Provide the [x, y] coordinate of the cell's center where the given text is located.  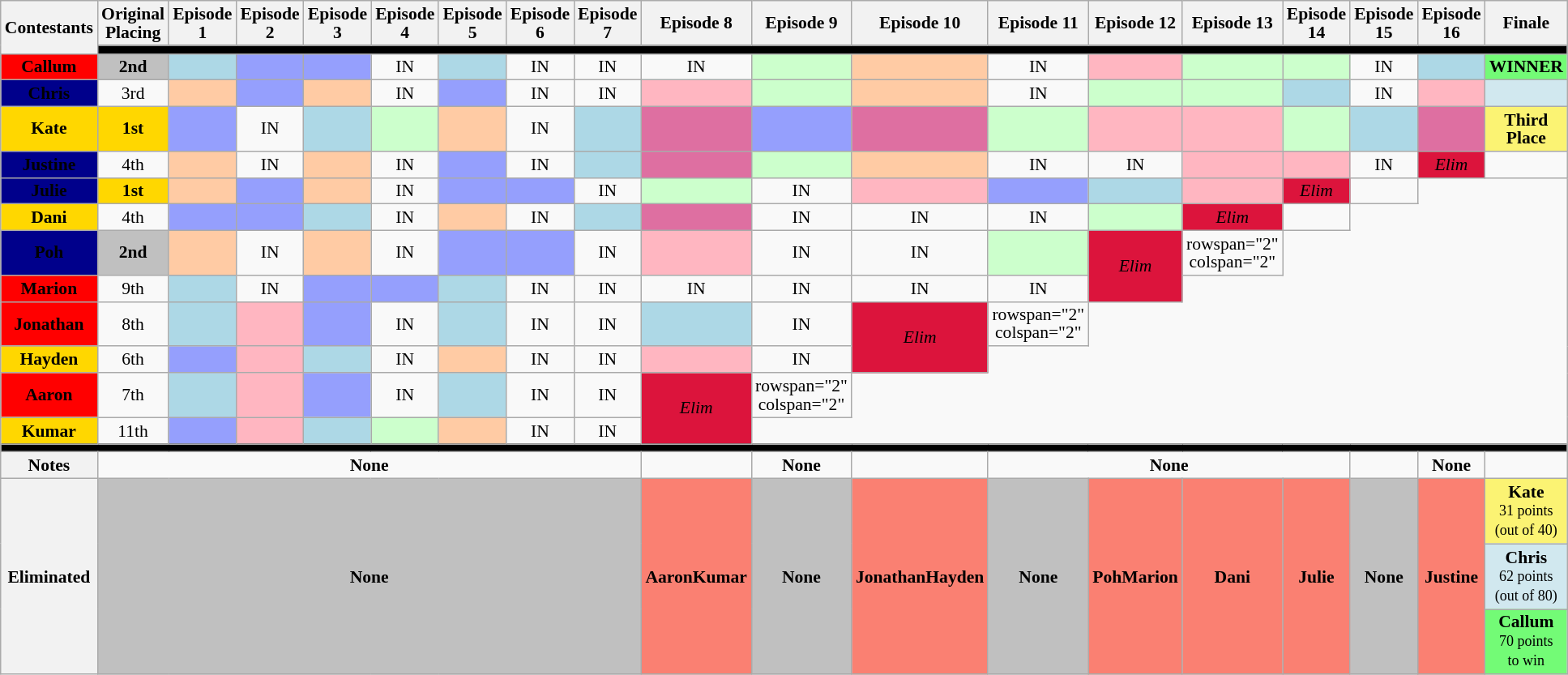
Episode 13 [1233, 23]
Episode 12 [1135, 23]
PohMarion [1135, 577]
Notes [49, 465]
Episode 11 [1038, 23]
3rd [133, 94]
AaronKumar [696, 577]
9th [133, 288]
Kate [49, 130]
Episode 3 [337, 23]
Kate31 points(out of 40) [1527, 512]
Episode 4 [405, 23]
Marion [49, 288]
Aaron [49, 395]
Original Placing [133, 23]
Episode 7 [608, 23]
Episode 1 [203, 23]
Episode 15 [1384, 23]
Episode 9 [801, 23]
Episode 8 [696, 23]
Poh [49, 253]
6th [133, 360]
Eliminated [49, 577]
Episode 5 [472, 23]
Episode 2 [269, 23]
Third Place [1527, 130]
Episode 10 [920, 23]
Finale [1527, 23]
Chris62 points(out of 80) [1527, 577]
Episode 16 [1451, 23]
7th [133, 395]
Callum70 pointsto win [1527, 642]
Chris [49, 94]
Contestants [49, 28]
Jonathan [49, 324]
Callum [49, 66]
JonathanHayden [920, 577]
WINNER [1527, 66]
8th [133, 324]
11th [133, 431]
Episode 6 [540, 23]
Kumar [49, 431]
Episode 14 [1316, 23]
Hayden [49, 360]
